Find where the given text appears and provide that cell's center as (X, Y) coordinate. 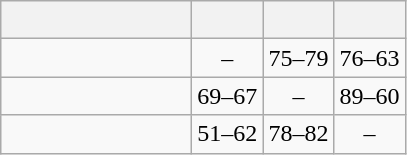
76–63 (370, 58)
69–67 (228, 96)
51–62 (228, 134)
89–60 (370, 96)
75–79 (298, 58)
78–82 (298, 134)
